Find where the given text appears and provide that cell's center as [X, Y] coordinate. 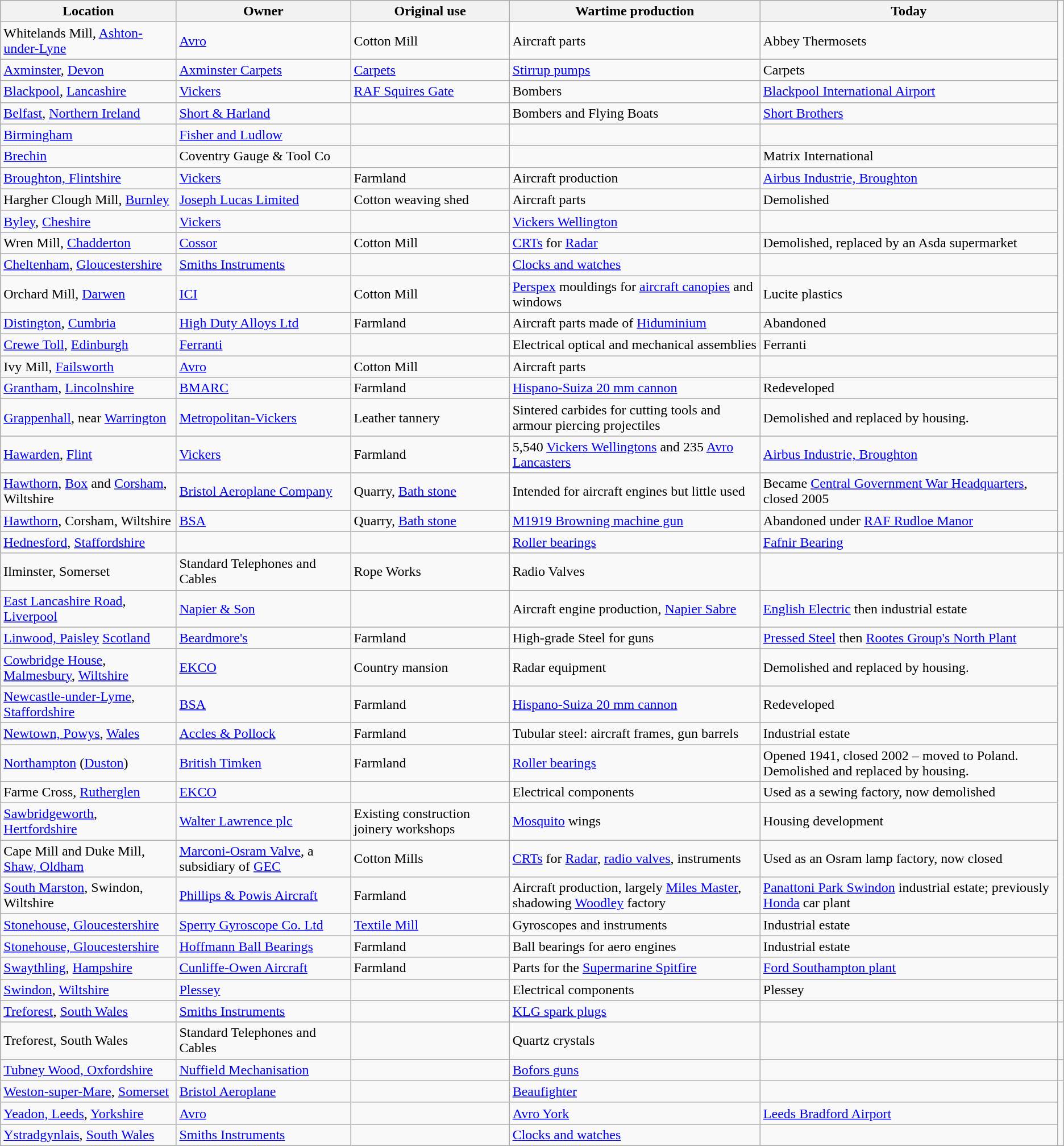
Sintered carbides for cutting tools and armour piercing projectiles [634, 417]
Farme Cross, Rutherglen [89, 792]
5,540 Vickers Wellingtons and 235 Avro Lancasters [634, 455]
Gyroscopes and instruments [634, 925]
Abandoned [908, 323]
Hawthorn, Corsham, Wiltshire [89, 521]
Sperry Gyroscope Co. Ltd [264, 925]
Axminster, Devon [89, 70]
Wartime production [634, 11]
Stirrup pumps [634, 70]
Cotton Mills [430, 858]
KLG spark plugs [634, 1011]
Axminster Carpets [264, 70]
Country mansion [430, 667]
Wren Mill, Chadderton [89, 243]
Blackpool, Lancashire [89, 92]
Abbey Thermosets [908, 41]
Hednesford, Staffordshire [89, 542]
Ystradgynlais, South Wales [89, 1135]
Broughton, Flintshire [89, 178]
Became Central Government War Headquarters, closed 2005 [908, 491]
Panattoni Park Swindon industrial estate; previously Honda car plant [908, 896]
Yeadon, Leeds, Yorkshire [89, 1113]
Abandoned under RAF Rudloe Manor [908, 521]
Cheltenham, Gloucestershire [89, 264]
Ford Southampton plant [908, 968]
Cossor [264, 243]
Housing development [908, 822]
Byley, Cheshire [89, 221]
Whitelands Mill, Ashton-under-Lyne [89, 41]
Northampton (Duston) [89, 763]
Radar equipment [634, 667]
Short Brothers [908, 113]
Pressed Steel then Rootes Group's North Plant [908, 638]
Crewe Toll, Edinburgh [89, 345]
Demolished [908, 200]
Newcastle-under-Lyme, Staffordshire [89, 704]
Tubney Wood, Oxfordshire [89, 1070]
Bristol Aeroplane [264, 1091]
RAF Squires Gate [430, 92]
Belfast, Northern Ireland [89, 113]
Fisher and Ludlow [264, 135]
Aircraft production, largely Miles Master, shadowing Woodley factory [634, 896]
Ivy Mill, Failsworth [89, 367]
BMARC [264, 388]
Grantham, Lincolnshire [89, 388]
Nuffield Mechanisation [264, 1070]
Coventry Gauge & Tool Co [264, 156]
Hoffmann Ball Bearings [264, 946]
Bombers [634, 92]
Birmingham [89, 135]
CRTs for Radar [634, 243]
Aircraft parts made of Hiduminium [634, 323]
Cowbridge House, Malmesbury, Wiltshire [89, 667]
Vickers Wellington [634, 221]
Cotton weaving shed [430, 200]
Metropolitan-Vickers [264, 417]
Brechin [89, 156]
Hawarden, Flint [89, 455]
East Lancashire Road, Liverpool [89, 608]
Newtown, Powys, Wales [89, 733]
Bofors guns [634, 1070]
Mosquito wings [634, 822]
Textile Mill [430, 925]
Lucite plastics [908, 293]
Fafnir Bearing [908, 542]
Existing construction joinery workshops [430, 822]
Ilminster, Somerset [89, 572]
Swindon, Wiltshire [89, 990]
Sawbridgeworth, Hertfordshire [89, 822]
Weston-super-Mare, Somerset [89, 1091]
Used as a sewing factory, now demolished [908, 792]
Today [908, 11]
Walter Lawrence plc [264, 822]
Beaufighter [634, 1091]
Tubular steel: aircraft frames, gun barrels [634, 733]
Parts for the Supermarine Spitfire [634, 968]
Blackpool International Airport [908, 92]
Avro York [634, 1113]
Phillips & Powis Aircraft [264, 896]
Aircraft production [634, 178]
Hargher Clough Mill, Burnley [89, 200]
Ball bearings for aero engines [634, 946]
Owner [264, 11]
Quartz crystals [634, 1040]
British Timken [264, 763]
High Duty Alloys Ltd [264, 323]
Accles & Pollock [264, 733]
Distington, Cumbria [89, 323]
Joseph Lucas Limited [264, 200]
Original use [430, 11]
Rope Works [430, 572]
Demolished, replaced by an Asda supermarket [908, 243]
Marconi-Osram Valve, a subsidiary of GEC [264, 858]
ICI [264, 293]
Short & Harland [264, 113]
Opened 1941, closed 2002 – moved to Poland. Demolished and replaced by housing. [908, 763]
Location [89, 11]
Grappenhall, near Warrington [89, 417]
CRTs for Radar, radio valves, instruments [634, 858]
Used as an Osram lamp factory, now closed [908, 858]
Orchard Mill, Darwen [89, 293]
Napier & Son [264, 608]
M1919 Browning machine gun [634, 521]
South Marston, Swindon, Wiltshire [89, 896]
Beardmore's [264, 638]
Hawthorn, Box and Corsham, Wiltshire [89, 491]
Cape Mill and Duke Mill, Shaw, Oldham [89, 858]
Cunliffe-Owen Aircraft [264, 968]
Electrical optical and mechanical assemblies [634, 345]
High-grade Steel for guns [634, 638]
Leeds Bradford Airport [908, 1113]
Swaythling, Hampshire [89, 968]
Matrix International [908, 156]
Leather tannery [430, 417]
Perspex mouldings for aircraft canopies and windows [634, 293]
Radio Valves [634, 572]
Intended for aircraft engines but little used [634, 491]
Bombers and Flying Boats [634, 113]
Aircraft engine production, Napier Sabre [634, 608]
English Electric then industrial estate [908, 608]
Bristol Aeroplane Company [264, 491]
Linwood, Paisley Scotland [89, 638]
